Find where the given text appears and provide that cell's center as [X, Y] coordinate. 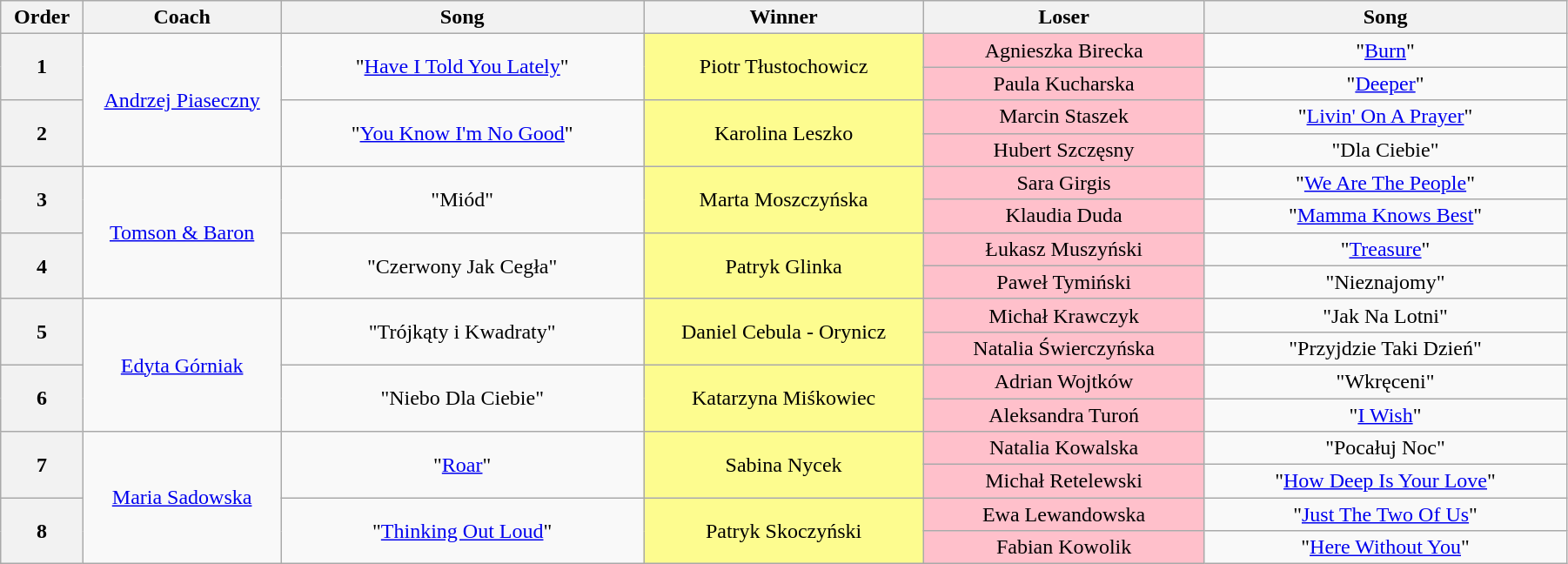
Adrian Wojtków [1064, 381]
Karolina Leszko [784, 133]
1 [42, 67]
"Wkręceni" [1385, 381]
Hubert Szczęsny [1064, 150]
Patryk Skoczyński [784, 531]
Daniel Cebula - Orynicz [784, 332]
Patryk Glinka [784, 265]
"Deeper" [1385, 84]
4 [42, 265]
2 [42, 133]
"Dla Ciebie" [1385, 150]
"Livin' On A Prayer" [1385, 117]
"Jak Na Lotni" [1385, 315]
"Mamma Knows Best" [1385, 216]
Tomson & Baron [181, 232]
Edyta Górniak [181, 365]
"We Are The People" [1385, 183]
5 [42, 332]
"Miód" [463, 199]
Michał Retelewski [1064, 481]
Sabina Nycek [784, 465]
Klaudia Duda [1064, 216]
Agnieszka Birecka [1064, 50]
"I Wish" [1385, 415]
Maria Sadowska [181, 498]
Marta Moszczyńska [784, 199]
Order [42, 17]
"Treasure" [1385, 249]
8 [42, 531]
Łukasz Muszyński [1064, 249]
"Roar" [463, 465]
"Have I Told You Lately" [463, 67]
"Przyjdzie Taki Dzień" [1385, 348]
Marcin Staszek [1064, 117]
Andrzej Piaseczny [181, 100]
6 [42, 398]
"Thinking Out Loud" [463, 531]
Katarzyna Miśkowiec [784, 398]
"Nieznajomy" [1385, 282]
Paweł Tymiński [1064, 282]
Winner [784, 17]
"You Know I'm No Good" [463, 133]
Coach [181, 17]
Piotr Tłustochowicz [784, 67]
"Trójkąty i Kwadraty" [463, 332]
"Just The Two Of Us" [1385, 514]
"How Deep Is Your Love" [1385, 481]
Paula Kucharska [1064, 84]
Aleksandra Turoń [1064, 415]
Sara Girgis [1064, 183]
"Czerwony Jak Cegła" [463, 265]
"Burn" [1385, 50]
Natalia Świerczyńska [1064, 348]
"Niebo Dla Ciebie" [463, 398]
"Pocałuj Noc" [1385, 448]
Natalia Kowalska [1064, 448]
7 [42, 465]
Fabian Kowolik [1064, 547]
Ewa Lewandowska [1064, 514]
Michał Krawczyk [1064, 315]
"Here Without You" [1385, 547]
Loser [1064, 17]
3 [42, 199]
